From the cell containing the given text, extract its center point as (X, Y) coordinate. 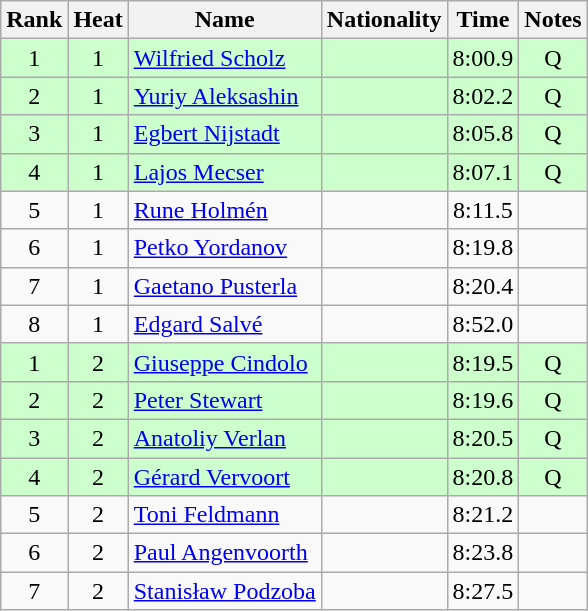
8:23.8 (483, 553)
8:52.0 (483, 324)
Stanisław Podzoba (224, 591)
8:05.8 (483, 134)
8:20.8 (483, 477)
Petko Yordanov (224, 248)
8:19.5 (483, 362)
Gaetano Pusterla (224, 286)
Edgard Salvé (224, 324)
Time (483, 20)
Notes (553, 20)
Anatoliy Verlan (224, 438)
8:02.2 (483, 96)
8:00.9 (483, 58)
8:27.5 (483, 591)
Nationality (384, 20)
Peter Stewart (224, 400)
Paul Angenvoorth (224, 553)
Wilfried Scholz (224, 58)
8:11.5 (483, 210)
8:19.8 (483, 248)
Heat (98, 20)
Yuriy Aleksashin (224, 96)
8:20.5 (483, 438)
Giuseppe Cindolo (224, 362)
8:19.6 (483, 400)
8:20.4 (483, 286)
Gérard Vervoort (224, 477)
Name (224, 20)
8:21.2 (483, 515)
8:07.1 (483, 172)
Rune Holmén (224, 210)
Egbert Nijstadt (224, 134)
Toni Feldmann (224, 515)
Lajos Mecser (224, 172)
Rank (34, 20)
8 (34, 324)
